Identify which cell holds the provided text, then report its [X, Y] central coordinate. 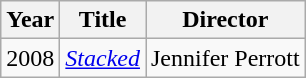
Year [30, 20]
2008 [30, 58]
Jennifer Perrott [226, 58]
Stacked [103, 58]
Title [103, 20]
Director [226, 20]
